Output the [x, y] coordinate of the center of the cell containing the given text.  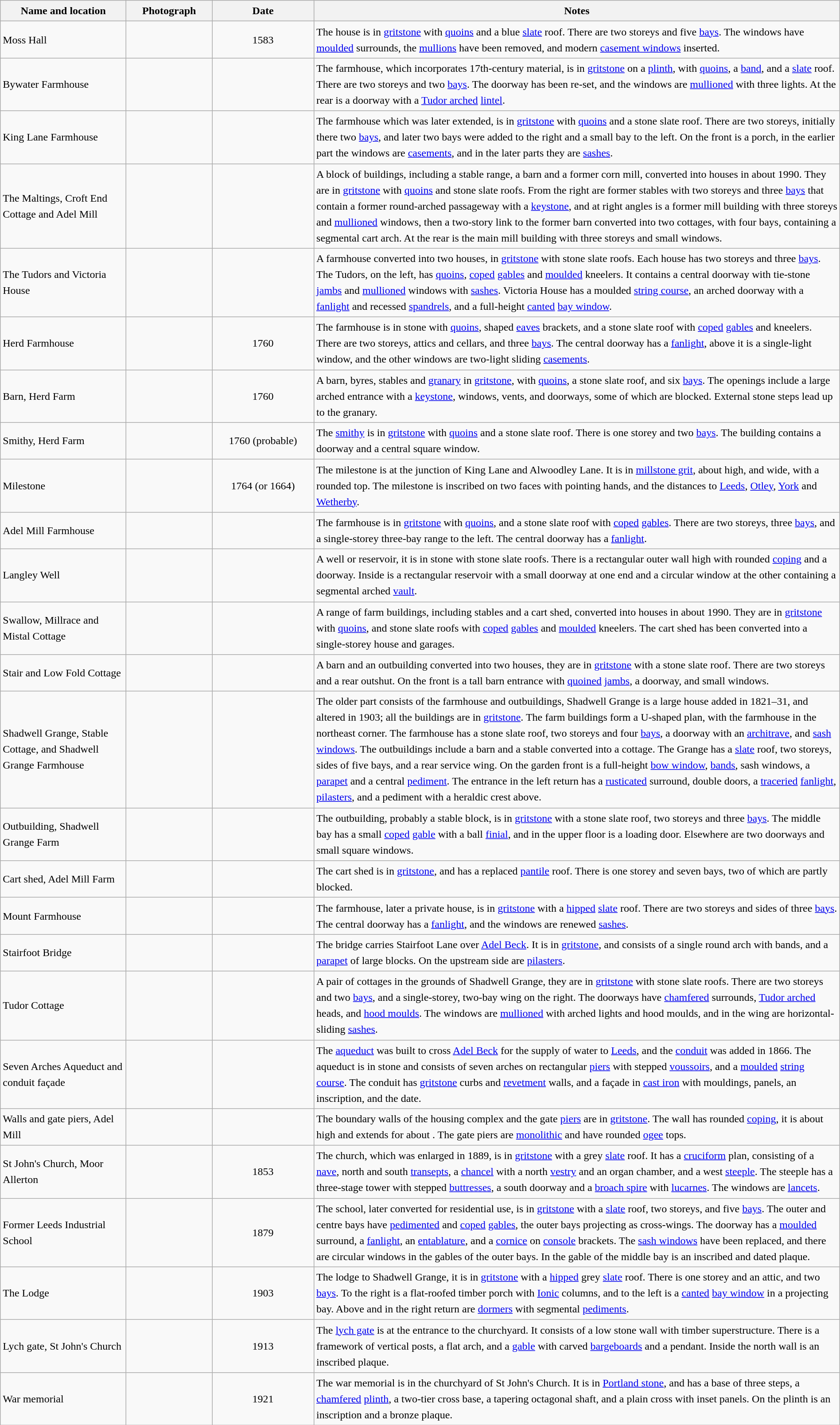
1903 [263, 1293]
Cart shed, Adel Mill Farm [63, 879]
1853 [263, 1172]
Walls and gate piers, Adel Mill [63, 1127]
Former Leeds Industrial School [63, 1232]
Seven Arches Aqueduct and conduit façade [63, 1074]
Tudor Cottage [63, 1005]
Smithy, Herd Farm [63, 441]
Notes [577, 11]
Stairfoot Bridge [63, 953]
1879 [263, 1232]
Swallow, Millrace and Mistal Cottage [63, 629]
Stair and Low Fold Cottage [63, 673]
King Lane Farmhouse [63, 137]
Bywater Farmhouse [63, 84]
Outbuilding, Shadwell Grange Farm [63, 834]
St John's Church, Moor Allerton [63, 1172]
Shadwell Grange, Stable Cottage, and Shadwell Grange Farmhouse [63, 750]
War memorial [63, 1399]
The cart shed is in gritstone, and has a replaced pantile roof. There is one storey and seven bays, two of which are partly blocked. [577, 879]
1764 (or 1664) [263, 486]
Photograph [169, 11]
Herd Farmhouse [63, 343]
Mount Farmhouse [63, 916]
Name and location [63, 11]
The Maltings, Croft End Cottage and Adel Mill [63, 206]
1913 [263, 1346]
1921 [263, 1399]
1760 (probable) [263, 441]
Barn, Herd Farm [63, 396]
Adel Mill Farmhouse [63, 530]
The Lodge [63, 1293]
Lych gate, St John's Church [63, 1346]
Milestone [63, 486]
Date [263, 11]
Moss Hall [63, 40]
The Tudors and Victoria House [63, 283]
Langley Well [63, 575]
1583 [263, 40]
